Detect which cell encompasses the target text, then output its (x, y) center coordinate. 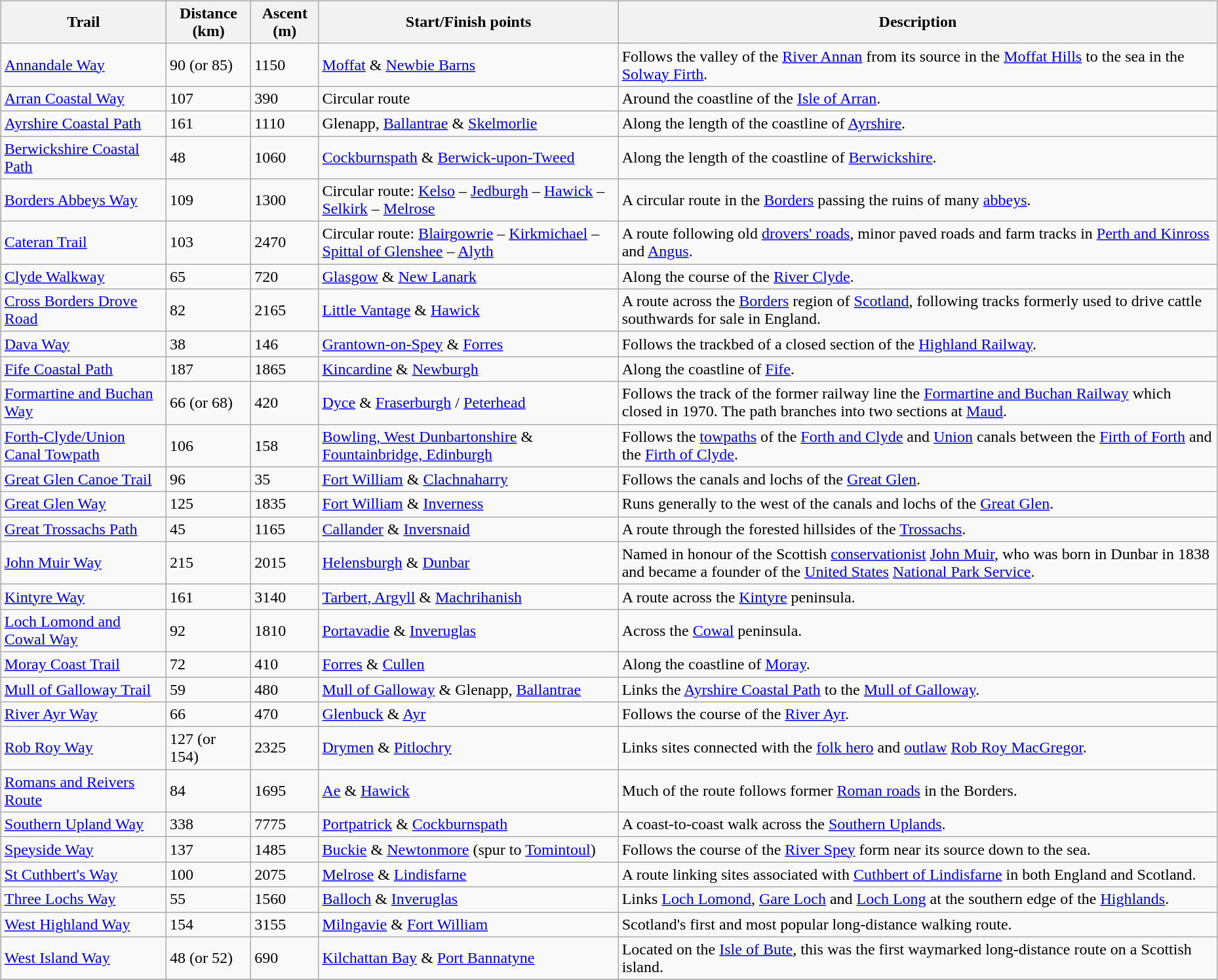
Forres & Cullen (468, 664)
Helensburgh & Dunbar (468, 562)
Kilchattan Bay & Port Bannatyne (468, 958)
Scotland's first and most popular long-distance walking route. (918, 924)
Great Trossachs Path (83, 529)
A route following old drovers' roads, minor paved roads and farm tracks in Perth and Kinross and Angus. (918, 243)
Bowling, West Dunbartonshire & Fountainbridge, Edinburgh (468, 446)
Buckie & Newtonmore (spur to Tomintoul) (468, 850)
Borders Abbeys Way (83, 201)
Great Glen Canoe Trail (83, 479)
38 (208, 344)
106 (208, 446)
St Cuthbert's Way (83, 874)
Southern Upland Way (83, 825)
Glenbuck & Ayr (468, 715)
Follows the course of the River Ayr. (918, 715)
A route linking sites associated with Cuthbert of Lindisfarne in both England and Scotland. (918, 874)
1865 (285, 369)
66 (208, 715)
125 (208, 504)
Callander & Inversnaid (468, 529)
338 (208, 825)
Moray Coast Trail (83, 664)
Along the length of the coastline of Berwickshire. (918, 157)
Fort William & Inverness (468, 504)
Runs generally to the west of the canals and lochs of the Great Glen. (918, 504)
7775 (285, 825)
A coast-to-coast walk across the Southern Uplands. (918, 825)
Follows the towpaths of the Forth and Clyde and Union canals between the Firth of Forth and the Firth of Clyde. (918, 446)
Dyce & Fraserburgh / Peterhead (468, 402)
Romans and Reivers Route (83, 791)
Along the course of the River Clyde. (918, 277)
59 (208, 689)
154 (208, 924)
Cross Borders Drove Road (83, 311)
Distance (km) (208, 22)
48 (208, 157)
Fort William & Clachnaharry (468, 479)
90 (or 85) (208, 64)
Tarbert, Argyll & Machrihanish (468, 597)
A route through the forested hillsides of the Trossachs. (918, 529)
35 (285, 479)
127 (or 154) (208, 749)
1300 (285, 201)
Loch Lomond and Cowal Way (83, 631)
470 (285, 715)
Little Vantage & Hawick (468, 311)
Links the Ayrshire Coastal Path to the Mull of Galloway. (918, 689)
2015 (285, 562)
Circular route: Kelso – Jedburgh – Hawick – Selkirk – Melrose (468, 201)
Ayrshire Coastal Path (83, 123)
82 (208, 311)
45 (208, 529)
1110 (285, 123)
146 (285, 344)
Along the coastline of Moray. (918, 664)
Fife Coastal Path (83, 369)
Ae & Hawick (468, 791)
Follows the canals and lochs of the Great Glen. (918, 479)
Mull of Galloway & Glenapp, Ballantrae (468, 689)
Mull of Galloway Trail (83, 689)
2325 (285, 749)
Portavadie & Inveruglas (468, 631)
55 (208, 899)
A route across the Borders region of Scotland, following tracks formerly used to drive cattle southwards for sale in England. (918, 311)
66 (or 68) (208, 402)
1150 (285, 64)
2165 (285, 311)
Cockburnspath & Berwick-upon-Tweed (468, 157)
187 (208, 369)
Glasgow & New Lanark (468, 277)
2075 (285, 874)
Follows the track of the former railway line the Formartine and Buchan Railway which closed in 1970. The path branches into two sections at Maud. (918, 402)
Moffat & Newbie Barns (468, 64)
410 (285, 664)
1165 (285, 529)
Around the coastline of the Isle of Arran. (918, 98)
Three Lochs Way (83, 899)
Circular route: Blairgowrie – Kirkmichael – Spittal of Glenshee – Alyth (468, 243)
Description (918, 22)
92 (208, 631)
48 (or 52) (208, 958)
Speyside Way (83, 850)
1835 (285, 504)
Follows the trackbed of a closed section of the Highland Railway. (918, 344)
3140 (285, 597)
1560 (285, 899)
1060 (285, 157)
Milngavie & Fort William (468, 924)
Forth-Clyde/Union Canal Towpath (83, 446)
West Island Way (83, 958)
Follows the course of the River Spey form near its source down to the sea. (918, 850)
1810 (285, 631)
Trail (83, 22)
84 (208, 791)
A route across the Kintyre peninsula. (918, 597)
A circular route in the Borders passing the ruins of many abbeys. (918, 201)
215 (208, 562)
96 (208, 479)
103 (208, 243)
Arran Coastal Way (83, 98)
Annandale Way (83, 64)
Links Loch Lomond, Gare Loch and Loch Long at the southern edge of the Highlands. (918, 899)
137 (208, 850)
Circular route (468, 98)
Rob Roy Way (83, 749)
Drymen & Pitlochry (468, 749)
Ascent (m) (285, 22)
1485 (285, 850)
158 (285, 446)
Along the length of the coastline of Ayrshire. (918, 123)
65 (208, 277)
Across the Cowal peninsula. (918, 631)
Glenapp, Ballantrae & Skelmorlie (468, 123)
100 (208, 874)
Kintyre Way (83, 597)
Great Glen Way (83, 504)
Clyde Walkway (83, 277)
John Muir Way (83, 562)
Along the coastline of Fife. (918, 369)
Melrose & Lindisfarne (468, 874)
Cateran Trail (83, 243)
Balloch & Inveruglas (468, 899)
Much of the route follows former Roman roads in the Borders. (918, 791)
Start/Finish points (468, 22)
720 (285, 277)
River Ayr Way (83, 715)
Grantown-on-Spey & Forres (468, 344)
West Highland Way (83, 924)
72 (208, 664)
Berwickshire Coastal Path (83, 157)
2470 (285, 243)
109 (208, 201)
Located on the Isle of Bute, this was the first waymarked long-distance route on a Scottish island. (918, 958)
480 (285, 689)
3155 (285, 924)
420 (285, 402)
Portpatrick & Cockburnspath (468, 825)
690 (285, 958)
Formartine and Buchan Way (83, 402)
107 (208, 98)
1695 (285, 791)
Links sites connected with the folk hero and outlaw Rob Roy MacGregor. (918, 749)
390 (285, 98)
Kincardine & Newburgh (468, 369)
Follows the valley of the River Annan from its source in the Moffat Hills to the sea in the Solway Firth. (918, 64)
Dava Way (83, 344)
